Return [X, Y] of the center of cell containing provided text 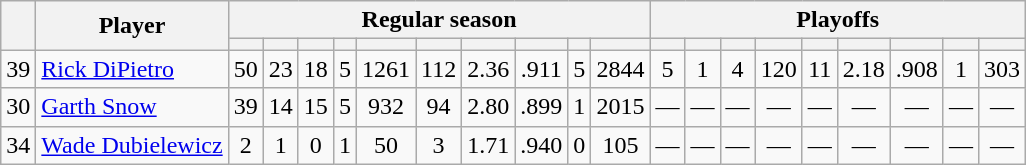
Rick DiPietro [132, 69]
Regular season [439, 20]
.940 [542, 145]
2 [246, 145]
1261 [386, 69]
2.18 [864, 69]
1.71 [488, 145]
Player [132, 26]
94 [439, 107]
15 [316, 107]
303 [1002, 69]
.908 [916, 69]
2.80 [488, 107]
3 [439, 145]
105 [620, 145]
2844 [620, 69]
2015 [620, 107]
.899 [542, 107]
23 [280, 69]
18 [316, 69]
Wade Dubielewicz [132, 145]
34 [18, 145]
4 [738, 69]
14 [280, 107]
Playoffs [838, 20]
.911 [542, 69]
Garth Snow [132, 107]
112 [439, 69]
30 [18, 107]
932 [386, 107]
11 [820, 69]
120 [778, 69]
2.36 [488, 69]
